From the cell containing the given text, extract its center point as [x, y] coordinate. 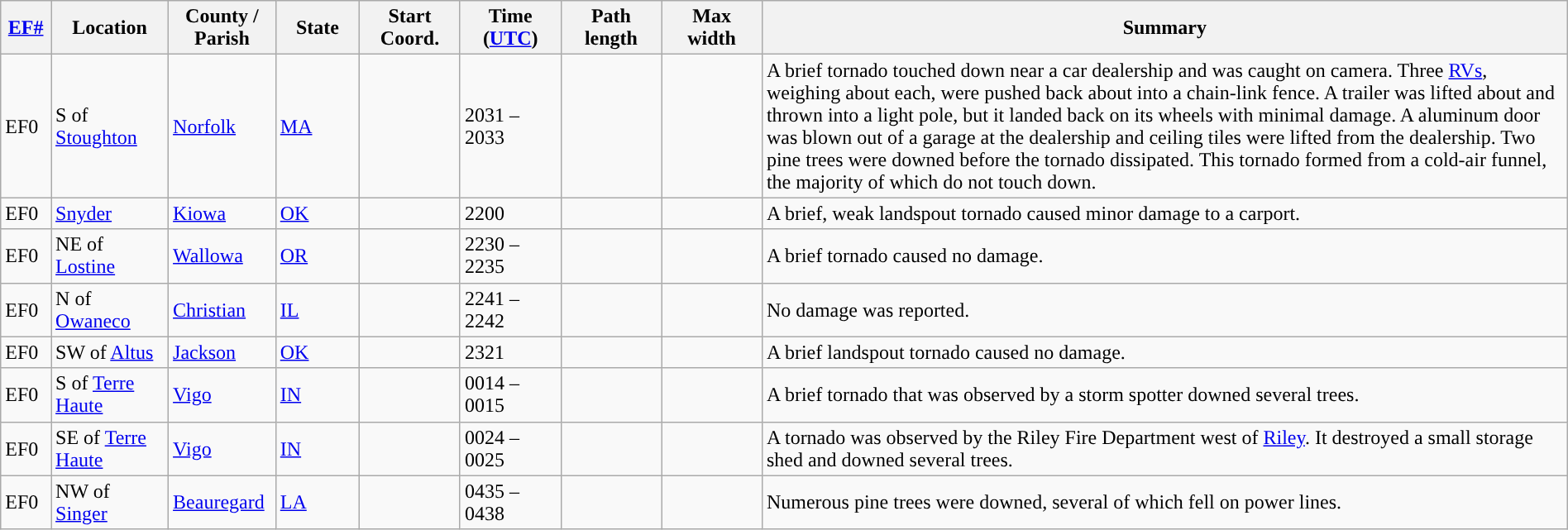
Wallowa [222, 256]
Snyder [110, 213]
Start Coord. [410, 28]
Numerous pine trees were downed, several of which fell on power lines. [1164, 503]
OR [318, 256]
A brief, weak landspout tornado caused minor damage to a carport. [1164, 213]
Max width [712, 28]
State [318, 28]
Jackson [222, 352]
A brief tornado that was observed by a storm spotter downed several trees. [1164, 395]
2031 – 2033 [510, 126]
SW of Altus [110, 352]
2200 [510, 213]
0435 – 0438 [510, 503]
2321 [510, 352]
A tornado was observed by the Riley Fire Department west of Riley. It destroyed a small storage shed and downed several trees. [1164, 448]
LA [318, 503]
MA [318, 126]
A brief landspout tornado caused no damage. [1164, 352]
A brief tornado caused no damage. [1164, 256]
EF# [26, 28]
S of Terre Haute [110, 395]
0014 – 0015 [510, 395]
S of Stoughton [110, 126]
Summary [1164, 28]
2241 – 2242 [510, 309]
SE of Terre Haute [110, 448]
NW of Singer [110, 503]
2230 – 2235 [510, 256]
Christian [222, 309]
N of Owaneco [110, 309]
Norfolk [222, 126]
NE of Lostine [110, 256]
Time (UTC) [510, 28]
No damage was reported. [1164, 309]
Kiowa [222, 213]
Path length [611, 28]
Beauregard [222, 503]
0024 – 0025 [510, 448]
County / Parish [222, 28]
IL [318, 309]
Location [110, 28]
